Return the (X, Y) coordinate for the center point of the cell that contains the specified text.  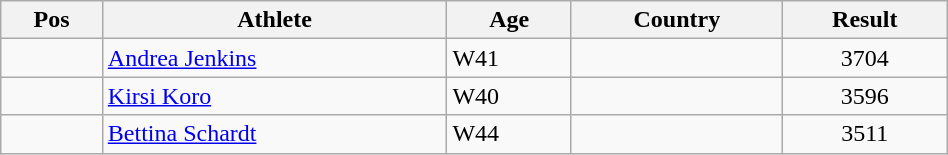
Result (864, 20)
W40 (510, 96)
Athlete (274, 20)
Kirsi Koro (274, 96)
Age (510, 20)
3511 (864, 134)
W41 (510, 58)
Pos (52, 20)
Country (676, 20)
3596 (864, 96)
Bettina Schardt (274, 134)
Andrea Jenkins (274, 58)
3704 (864, 58)
W44 (510, 134)
